Determine the (X, Y) coordinate at the center of the cell enclosing the given text.  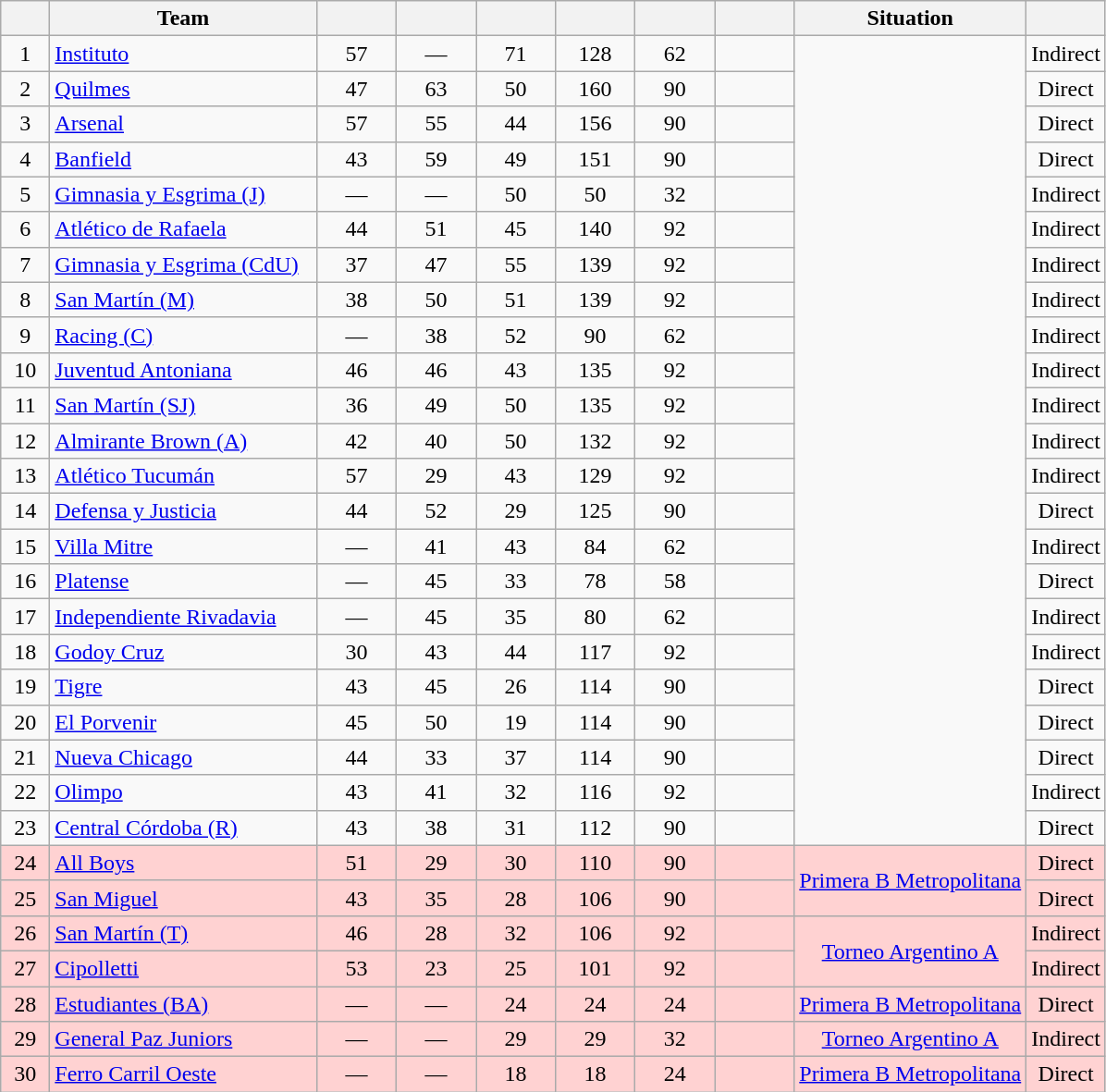
84 (596, 546)
21 (26, 757)
Tigre (183, 687)
128 (596, 54)
Situation (910, 18)
Racing (C) (183, 335)
San Miguel (183, 898)
22 (26, 792)
6 (26, 229)
116 (596, 792)
Team (183, 18)
71 (515, 54)
3 (26, 124)
20 (26, 722)
Juventud Antoniana (183, 370)
151 (596, 159)
16 (26, 582)
31 (515, 828)
General Paz Juniors (183, 1039)
58 (675, 582)
4 (26, 159)
Nueva Chicago (183, 757)
27 (26, 968)
140 (596, 229)
Central Córdoba (R) (183, 828)
40 (436, 441)
101 (596, 968)
117 (596, 652)
Platense (183, 582)
Independiente Rivadavia (183, 617)
Defensa y Justicia (183, 511)
San Martín (M) (183, 300)
Gimnasia y Esgrima (CdU) (183, 264)
Olimpo (183, 792)
9 (26, 335)
Banfield (183, 159)
42 (356, 441)
14 (26, 511)
78 (596, 582)
17 (26, 617)
7 (26, 264)
156 (596, 124)
El Porvenir (183, 722)
Gimnasia y Esgrima (J) (183, 194)
160 (596, 89)
Atlético Tucumán (183, 476)
San Martín (SJ) (183, 405)
63 (436, 89)
Instituto (183, 54)
13 (26, 476)
Arsenal (183, 124)
59 (436, 159)
1 (26, 54)
53 (356, 968)
All Boys (183, 863)
10 (26, 370)
2 (26, 89)
Ferro Carril Oeste (183, 1074)
5 (26, 194)
San Martín (T) (183, 933)
Godoy Cruz (183, 652)
8 (26, 300)
12 (26, 441)
15 (26, 546)
Villa Mitre (183, 546)
Cipolletti (183, 968)
129 (596, 476)
Almirante Brown (A) (183, 441)
132 (596, 441)
110 (596, 863)
125 (596, 511)
112 (596, 828)
36 (356, 405)
11 (26, 405)
Atlético de Rafaela (183, 229)
80 (596, 617)
Quilmes (183, 89)
Estudiantes (BA) (183, 1003)
